Scan for the cell matching the given text and deliver its (x, y) coordinate at center. 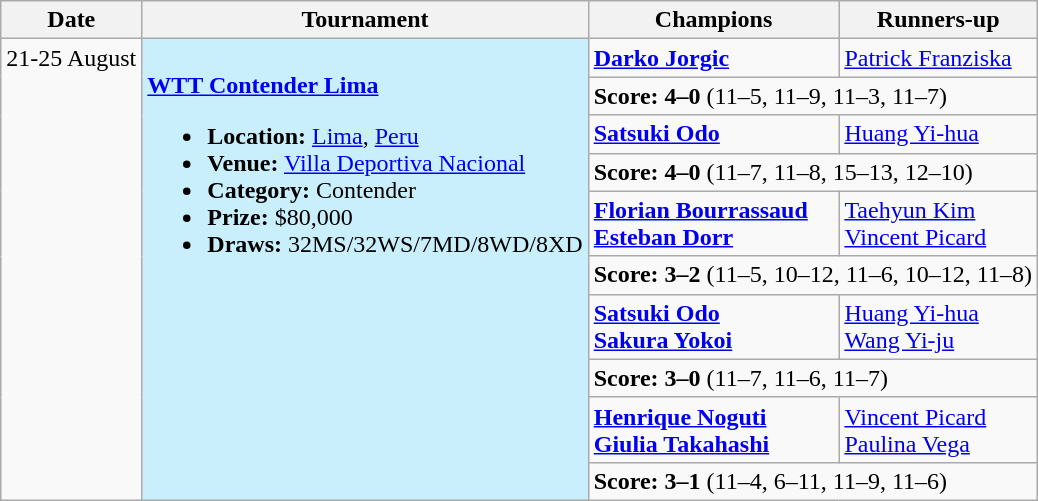
Huang Yi-hua (938, 134)
Score: 4–0 (11–7, 11–8, 15–13, 12–10) (812, 172)
WTT Contender LimaLocation: Lima, PeruVenue: Villa Deportiva NacionalCategory: ContenderPrize: $80,000Draws: 32MS/32WS/7MD/8WD/8XD (365, 270)
Florian Bourrassaud Esteban Dorr (714, 224)
Score: 3–1 (11–4, 6–11, 11–9, 11–6) (812, 481)
Score: 4–0 (11–5, 11–9, 11–3, 11–7) (812, 96)
21-25 August (72, 270)
Satsuki Odo Sakura Yokoi (714, 326)
Score: 3–0 (11–7, 11–6, 11–7) (812, 378)
Henrique Noguti Giulia Takahashi (714, 430)
Tournament (365, 20)
Vincent Picard Paulina Vega (938, 430)
Huang Yi-hua Wang Yi-ju (938, 326)
Champions (714, 20)
Taehyun Kim Vincent Picard (938, 224)
Patrick Franziska (938, 58)
Runners-up (938, 20)
Darko Jorgic (714, 58)
Satsuki Odo (714, 134)
Date (72, 20)
Score: 3–2 (11–5, 10–12, 11–6, 10–12, 11–8) (812, 275)
